Return [x, y] of the center of cell containing provided text 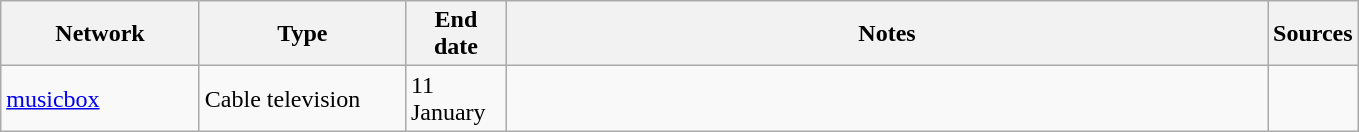
Cable television [302, 98]
Type [302, 34]
musicbox [100, 98]
Sources [1314, 34]
Network [100, 34]
End date [456, 34]
Notes [886, 34]
11 January [456, 98]
